Pinpoint the cell where the given text exists, returning its (X, Y) midpoint coordinate. 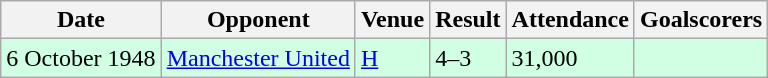
Attendance (570, 20)
Opponent (258, 20)
Date (81, 20)
4–3 (468, 58)
H (392, 58)
Result (468, 20)
6 October 1948 (81, 58)
Manchester United (258, 58)
Venue (392, 20)
Goalscorers (700, 20)
31,000 (570, 58)
